Detect which cell encompasses the target text, then output its (X, Y) center coordinate. 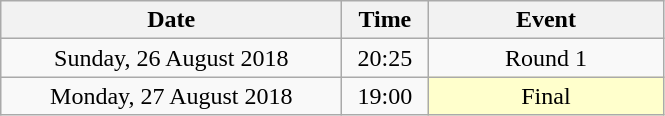
19:00 (385, 96)
Time (385, 20)
20:25 (385, 58)
Monday, 27 August 2018 (172, 96)
Sunday, 26 August 2018 (172, 58)
Date (172, 20)
Event (546, 20)
Final (546, 96)
Round 1 (546, 58)
